Determine the (x, y) coordinate at the center of the cell enclosing the given text.  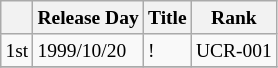
Rank (234, 18)
Title (167, 18)
! (167, 50)
Release Day (88, 18)
UCR-001 (234, 50)
1999/10/20 (88, 50)
1st (17, 50)
